Scan for the cell matching the given text and deliver its [x, y] coordinate at center. 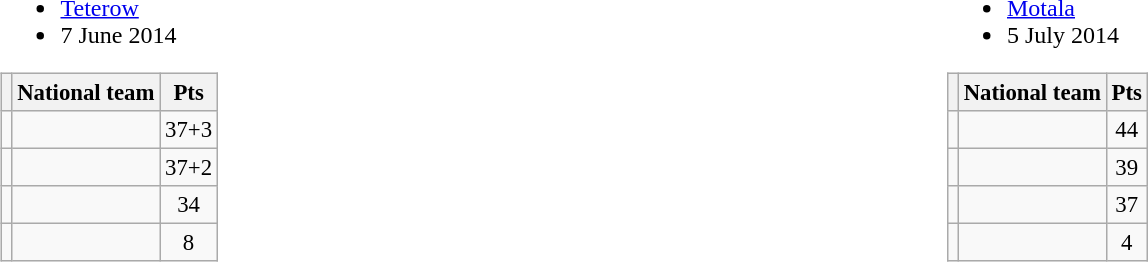
37+3 [189, 130]
39 [1126, 167]
37 [1126, 205]
8 [189, 243]
34 [189, 205]
4 [1126, 243]
37+2 [189, 167]
44 [1126, 130]
